Scan for the cell matching the given text and deliver its (x, y) coordinate at center. 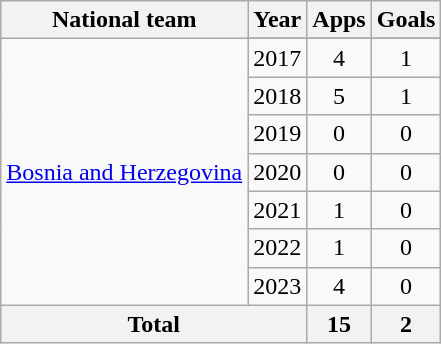
Goals (406, 20)
Total (154, 324)
2021 (278, 210)
2023 (278, 286)
2018 (278, 96)
2019 (278, 134)
15 (339, 324)
Bosnia and Herzegovina (124, 172)
National team (124, 20)
2022 (278, 248)
2017 (278, 58)
2020 (278, 172)
5 (339, 96)
2 (406, 324)
Year (278, 20)
Apps (339, 20)
